Locate the cell with the specified text and output its [x, y] center coordinate. 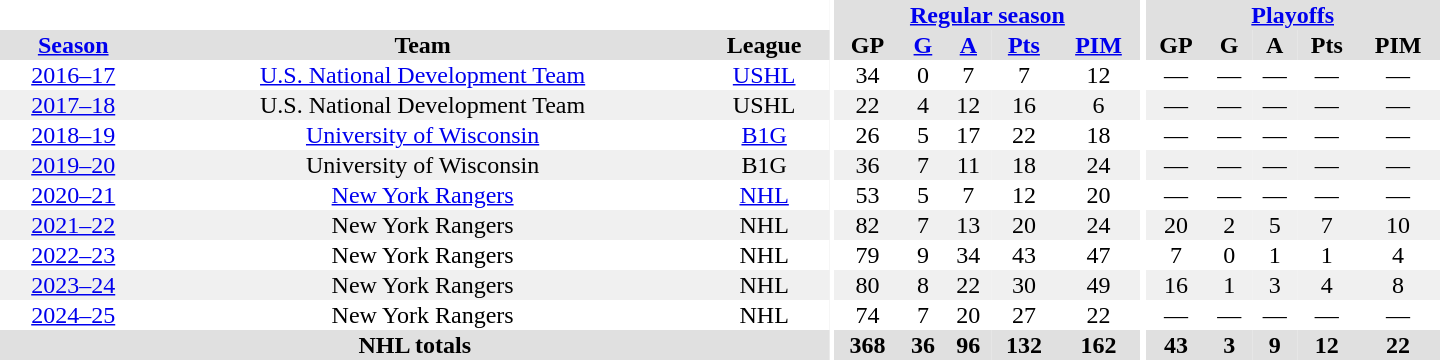
2022–23 [73, 255]
2024–25 [73, 315]
162 [1099, 345]
53 [868, 195]
Season [73, 45]
47 [1099, 255]
League [764, 45]
30 [1024, 285]
2020–21 [73, 195]
96 [968, 345]
79 [868, 255]
2019–20 [73, 165]
11 [968, 165]
26 [868, 135]
80 [868, 285]
2018–19 [73, 135]
2017–18 [73, 105]
49 [1099, 285]
27 [1024, 315]
13 [968, 225]
74 [868, 315]
368 [868, 345]
132 [1024, 345]
82 [868, 225]
Team [422, 45]
10 [1398, 225]
2021–22 [73, 225]
6 [1099, 105]
Regular season [988, 15]
17 [968, 135]
Playoffs [1292, 15]
2016–17 [73, 75]
NHL totals [415, 345]
2 [1228, 225]
2023–24 [73, 285]
